Extract the [x, y] coordinate from the center of the cell holding the provided text.  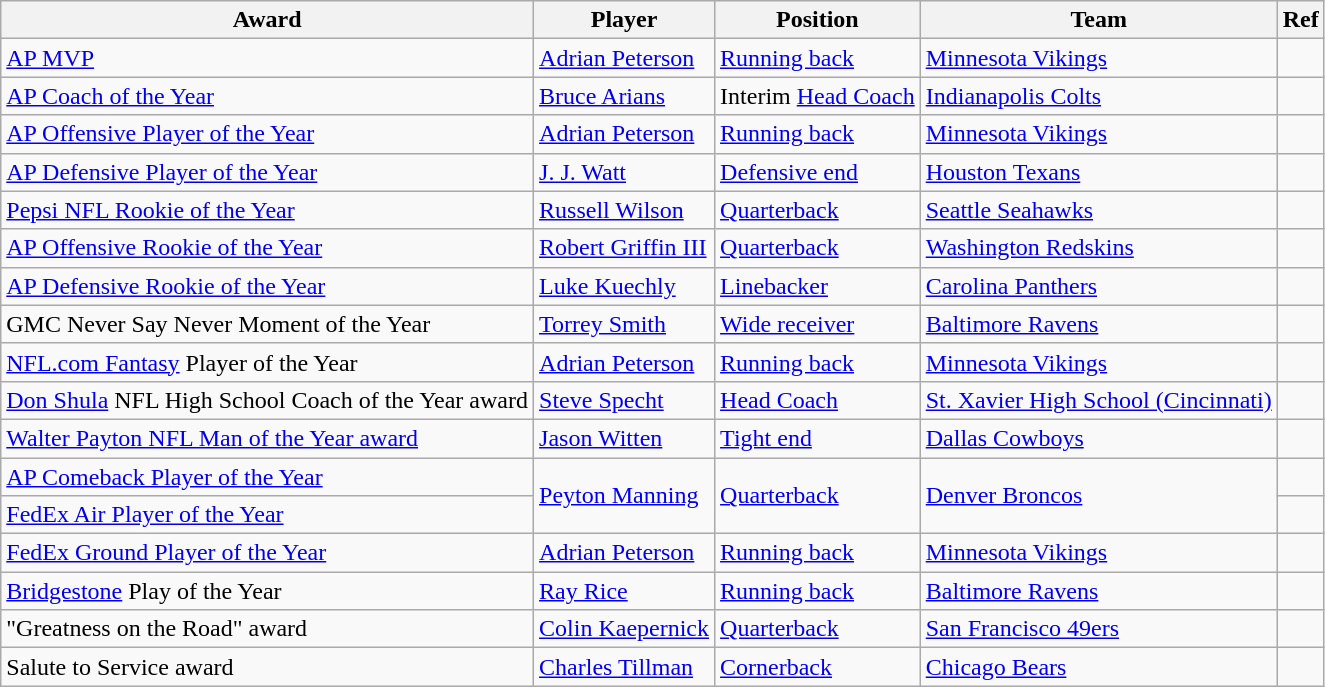
Tight end [818, 438]
AP Comeback Player of the Year [268, 477]
FedEx Air Player of the Year [268, 515]
Dallas Cowboys [1098, 438]
Cornerback [818, 667]
Charles Tillman [624, 667]
AP Offensive Rookie of the Year [268, 248]
Colin Kaepernick [624, 629]
"Greatness on the Road" award [268, 629]
Russell Wilson [624, 210]
Head Coach [818, 400]
Washington Redskins [1098, 248]
Player [624, 20]
Chicago Bears [1098, 667]
Pepsi NFL Rookie of the Year [268, 210]
Wide receiver [818, 324]
Bridgestone Play of the Year [268, 591]
Houston Texans [1098, 172]
Carolina Panthers [1098, 286]
NFL.com Fantasy Player of the Year [268, 362]
Salute to Service award [268, 667]
Bruce Arians [624, 96]
Peyton Manning [624, 496]
Interim Head Coach [818, 96]
San Francisco 49ers [1098, 629]
Linebacker [818, 286]
St. Xavier High School (Cincinnati) [1098, 400]
Defensive end [818, 172]
Seattle Seahawks [1098, 210]
J. J. Watt [624, 172]
Jason Witten [624, 438]
Indianapolis Colts [1098, 96]
Award [268, 20]
AP Defensive Player of the Year [268, 172]
Luke Kuechly [624, 286]
Walter Payton NFL Man of the Year award [268, 438]
FedEx Ground Player of the Year [268, 553]
AP Offensive Player of the Year [268, 134]
Ray Rice [624, 591]
Don Shula NFL High School Coach of the Year award [268, 400]
GMC Never Say Never Moment of the Year [268, 324]
Steve Specht [624, 400]
AP MVP [268, 58]
AP Defensive Rookie of the Year [268, 286]
Team [1098, 20]
Robert Griffin III [624, 248]
Ref [1300, 20]
Denver Broncos [1098, 496]
Torrey Smith [624, 324]
AP Coach of the Year [268, 96]
Position [818, 20]
